Extract the [X, Y] coordinate from the center of the cell holding the provided text.  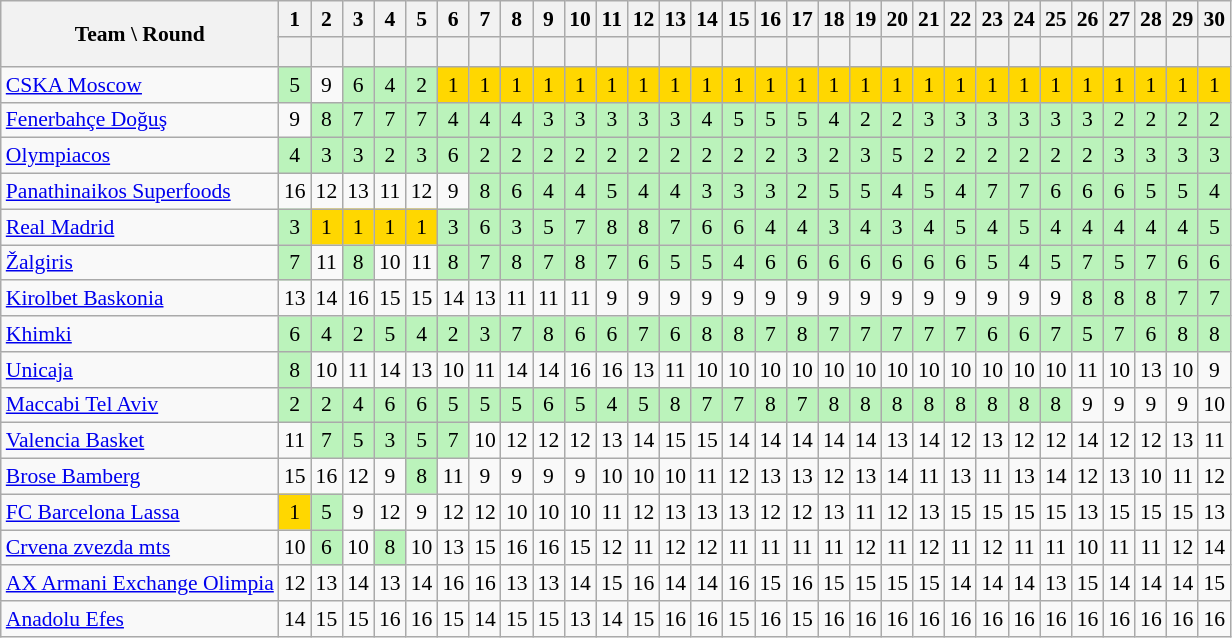
CSKA Moscow [140, 85]
FC Barcelona Lassa [140, 512]
Crvena zvezda mts [140, 548]
24 [1024, 19]
19 [866, 19]
Anadolu Efes [140, 619]
29 [1183, 19]
Team \ Round [140, 34]
Fenerbahçe Doğuş [140, 120]
20 [897, 19]
Kirolbet Baskonia [140, 299]
18 [834, 19]
28 [1151, 19]
Maccabi Tel Aviv [140, 405]
Brose Bamberg [140, 477]
Panathinaikos Superfoods [140, 192]
26 [1088, 19]
17 [802, 19]
22 [961, 19]
Valencia Basket [140, 441]
27 [1119, 19]
Unicaja [140, 370]
Žalgiris [140, 263]
21 [929, 19]
23 [992, 19]
30 [1214, 19]
Khimki [140, 334]
25 [1056, 19]
Real Madrid [140, 227]
AX Armani Exchange Olimpia [140, 584]
Olympiacos [140, 156]
